Pinpoint the cell where the given text exists, returning its (X, Y) midpoint coordinate. 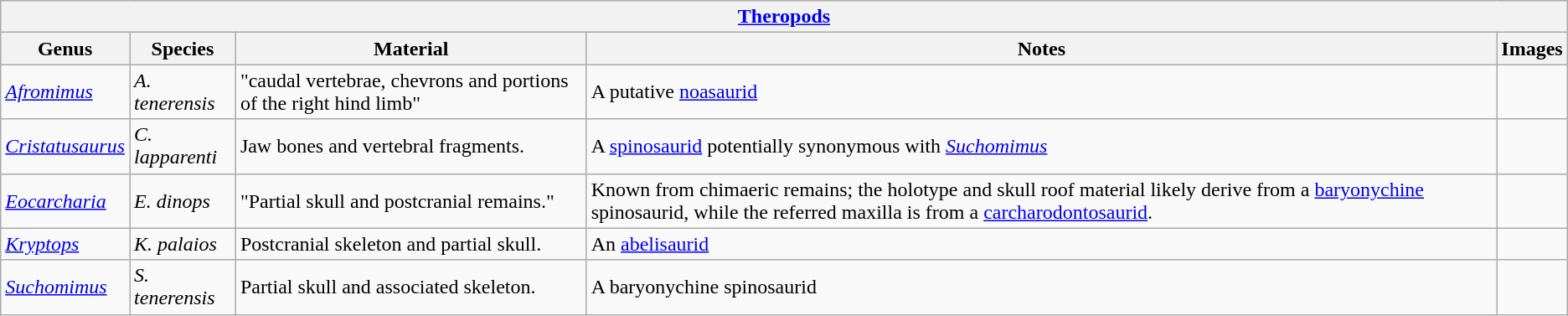
Postcranial skeleton and partial skull. (410, 244)
Images (1532, 49)
Jaw bones and vertebral fragments. (410, 146)
Genus (65, 49)
Material (410, 49)
K. palaios (183, 244)
A. tenerensis (183, 92)
Species (183, 49)
A putative noasaurid (1042, 92)
S. tenerensis (183, 287)
An abelisaurid (1042, 244)
"Partial skull and postcranial remains." (410, 201)
Afromimus (65, 92)
Notes (1042, 49)
A baryonychine spinosaurid (1042, 287)
Kryptops (65, 244)
Suchomimus (65, 287)
"caudal vertebrae, chevrons and portions of the right hind limb" (410, 92)
C. lapparenti (183, 146)
Partial skull and associated skeleton. (410, 287)
Cristatusaurus (65, 146)
Eocarcharia (65, 201)
A spinosaurid potentially synonymous with Suchomimus (1042, 146)
E. dinops (183, 201)
Theropods (784, 17)
